Extract the [X, Y] coordinate from the center of the cell holding the provided text.  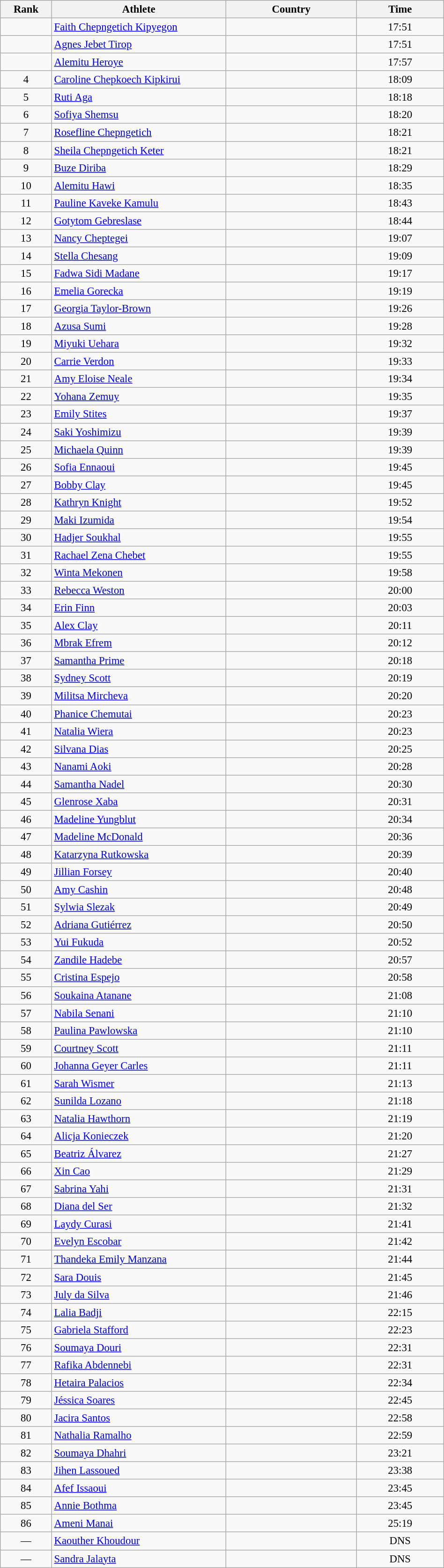
21:19 [400, 1118]
20:00 [400, 591]
20:12 [400, 643]
51 [26, 907]
Gabriela Stafford [139, 1330]
18:35 [400, 185]
20:36 [400, 837]
21:41 [400, 1224]
78 [26, 1383]
Alex Clay [139, 626]
32 [26, 573]
21:44 [400, 1259]
19:17 [400, 274]
Caroline Chepkoech Kipkirui [139, 80]
Natalia Wiera [139, 731]
Ameni Manai [139, 1524]
21:18 [400, 1101]
4 [26, 80]
Samantha Nadel [139, 784]
10 [26, 185]
Amy Cashin [139, 890]
43 [26, 766]
Michaela Quinn [139, 450]
Faith Chepngetich Kipyegon [139, 27]
18:44 [400, 221]
Pauline Kaveke Kamulu [139, 203]
19:34 [400, 379]
49 [26, 872]
15 [26, 274]
30 [26, 538]
Sofiya Shemsu [139, 115]
50 [26, 890]
58 [26, 1030]
Laydy Curasi [139, 1224]
Samantha Prime [139, 661]
22:45 [400, 1400]
38 [26, 679]
Sydney Scott [139, 679]
20:18 [400, 661]
18:43 [400, 203]
Alicja Konieczek [139, 1136]
Amy Eloise Neale [139, 379]
Zandile Hadebe [139, 960]
61 [26, 1083]
13 [26, 238]
79 [26, 1400]
20:40 [400, 872]
19:32 [400, 344]
21:31 [400, 1189]
20:19 [400, 679]
82 [26, 1453]
Sara Douis [139, 1277]
20:31 [400, 802]
Paulina Pawlowska [139, 1030]
76 [26, 1347]
Mbrak Efrem [139, 643]
Miyuki Uehara [139, 344]
Rebecca Weston [139, 591]
53 [26, 942]
11 [26, 203]
Jacira Santos [139, 1418]
18:29 [400, 168]
68 [26, 1206]
20:25 [400, 749]
20:28 [400, 766]
75 [26, 1330]
20:52 [400, 942]
48 [26, 854]
21:27 [400, 1154]
27 [26, 485]
Ruti Aga [139, 97]
33 [26, 591]
55 [26, 978]
22:23 [400, 1330]
Nancy Cheptegei [139, 238]
Bobby Clay [139, 485]
Alemitu Heroye [139, 62]
34 [26, 608]
Phanice Chemutai [139, 714]
14 [26, 256]
Georgia Taylor-Brown [139, 309]
19:35 [400, 397]
19:19 [400, 291]
21:42 [400, 1242]
22:15 [400, 1312]
Agnes Jebet Tirop [139, 44]
42 [26, 749]
Kathryn Knight [139, 503]
18:09 [400, 80]
22:59 [400, 1435]
21:45 [400, 1277]
Athlete [139, 9]
20:30 [400, 784]
59 [26, 1048]
28 [26, 503]
19:58 [400, 573]
Sunilda Lozano [139, 1101]
56 [26, 995]
22 [26, 397]
17 [26, 309]
29 [26, 520]
19:37 [400, 414]
Madeline McDonald [139, 837]
Emily Stites [139, 414]
72 [26, 1277]
54 [26, 960]
20:11 [400, 626]
65 [26, 1154]
Time [400, 9]
Nathalia Ramalho [139, 1435]
Hetaira Palacios [139, 1383]
Kaouther Khoudour [139, 1541]
12 [26, 221]
21:20 [400, 1136]
July da Silva [139, 1294]
Sylwia Slezak [139, 907]
86 [26, 1524]
62 [26, 1101]
Erin Finn [139, 608]
Cristina Espejo [139, 978]
23 [26, 414]
Alemitu Hawi [139, 185]
Emelia Gorecka [139, 291]
Maki Izumida [139, 520]
Hadjer Soukhal [139, 538]
20:58 [400, 978]
Rosefline Chepngetich [139, 133]
Katarzyna Rutkowska [139, 854]
Yohana Zemuy [139, 397]
Winta Mekonen [139, 573]
67 [26, 1189]
19:09 [400, 256]
19:07 [400, 238]
22:58 [400, 1418]
39 [26, 696]
Carrie Verdon [139, 362]
41 [26, 731]
47 [26, 837]
66 [26, 1171]
Adriana Gutiérrez [139, 925]
21:29 [400, 1171]
Diana del Ser [139, 1206]
19:26 [400, 309]
52 [26, 925]
Natalia Hawthorn [139, 1118]
Gotytom Gebreslase [139, 221]
23:21 [400, 1453]
18:20 [400, 115]
20:20 [400, 696]
Azusa Sumi [139, 326]
Rachael Zena Chebet [139, 555]
8 [26, 150]
20:57 [400, 960]
Country [291, 9]
Rafika Abdennebi [139, 1365]
Stella Chesang [139, 256]
Beatriz Álvarez [139, 1154]
81 [26, 1435]
Jéssica Soares [139, 1400]
Courtney Scott [139, 1048]
22:34 [400, 1383]
20:03 [400, 608]
44 [26, 784]
Sarah Wismer [139, 1083]
21:32 [400, 1206]
73 [26, 1294]
74 [26, 1312]
Jillian Forsey [139, 872]
21 [26, 379]
Johanna Geyer Carles [139, 1066]
Sabrina Yahi [139, 1189]
9 [26, 168]
16 [26, 291]
Xin Cao [139, 1171]
Sandra Jalayta [139, 1559]
Soumaya Dhahri [139, 1453]
6 [26, 115]
35 [26, 626]
Sheila Chepngetich Keter [139, 150]
37 [26, 661]
77 [26, 1365]
17:57 [400, 62]
Afef Issaoui [139, 1488]
Lalia Badji [139, 1312]
20:49 [400, 907]
Jihen Lassoued [139, 1471]
19 [26, 344]
84 [26, 1488]
Nanami Aoki [139, 766]
19:28 [400, 326]
Nabila Senani [139, 1013]
25 [26, 450]
46 [26, 819]
71 [26, 1259]
Yui Fukuda [139, 942]
20:34 [400, 819]
Militsa Mircheva [139, 696]
26 [26, 467]
19:54 [400, 520]
40 [26, 714]
20:50 [400, 925]
69 [26, 1224]
20:48 [400, 890]
18 [26, 326]
60 [26, 1066]
20:39 [400, 854]
25:19 [400, 1524]
Annie Bothma [139, 1506]
45 [26, 802]
19:52 [400, 503]
80 [26, 1418]
83 [26, 1471]
Soumaya Douri [139, 1347]
18:18 [400, 97]
64 [26, 1136]
21:46 [400, 1294]
63 [26, 1118]
19:33 [400, 362]
Glenrose Xaba [139, 802]
57 [26, 1013]
Soukaina Atanane [139, 995]
85 [26, 1506]
21:08 [400, 995]
7 [26, 133]
21:13 [400, 1083]
Madeline Yungblut [139, 819]
Fadwa Sidi Madane [139, 274]
36 [26, 643]
Sofia Ennaoui [139, 467]
Evelyn Escobar [139, 1242]
Buze Diriba [139, 168]
5 [26, 97]
Rank [26, 9]
31 [26, 555]
Silvana Dias [139, 749]
Saki Yoshimizu [139, 432]
23:38 [400, 1471]
24 [26, 432]
Thandeka Emily Manzana [139, 1259]
70 [26, 1242]
20 [26, 362]
